Pinpoint the cell where the given text exists, returning its [x, y] midpoint coordinate. 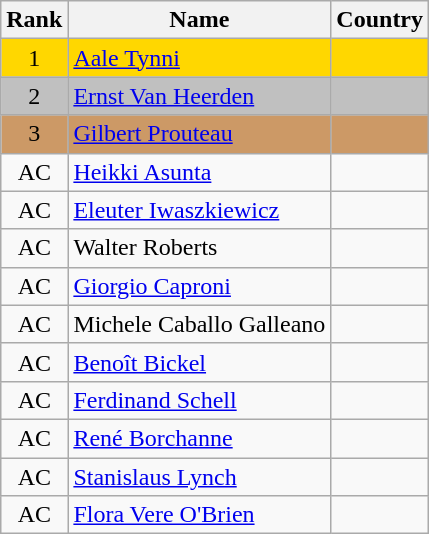
Name [200, 20]
Flora Vere O'Brien [200, 515]
Benoît Bickel [200, 362]
Eleuter Iwaszkiewicz [200, 210]
Michele Caballo Galleano [200, 324]
3 [34, 134]
Ernst Van Heerden [200, 96]
1 [34, 58]
Gilbert Prouteau [200, 134]
Country [380, 20]
Aale Tynni [200, 58]
Walter Roberts [200, 248]
René Borchanne [200, 438]
Ferdinand Schell [200, 400]
Stanislaus Lynch [200, 477]
Heikki Asunta [200, 172]
2 [34, 96]
Rank [34, 20]
Giorgio Caproni [200, 286]
